Capture the cell that displays the provided text and extract its [X, Y] central coordinate. 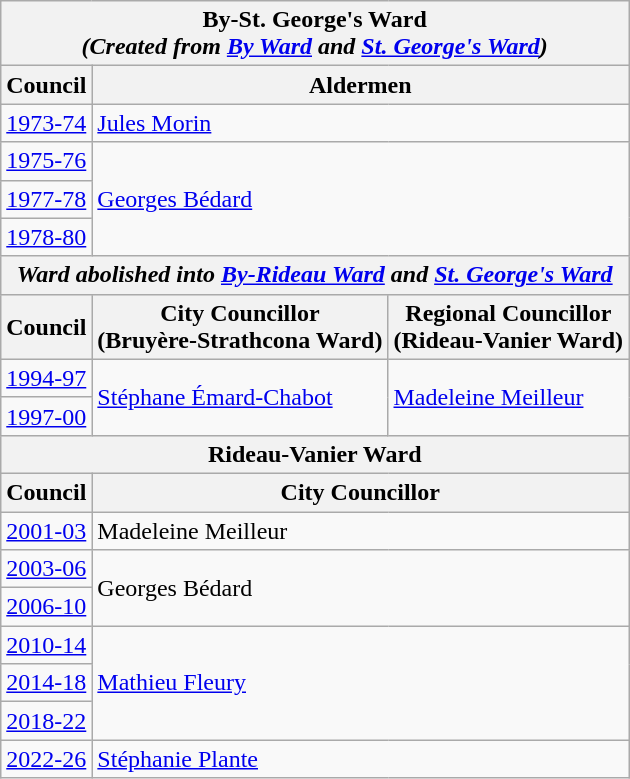
2010-14 [46, 645]
Stéphane Émard-Chabot [240, 397]
Jules Morin [360, 123]
City Councillor (Bruyère-Strathcona Ward) [240, 326]
Stéphanie Plante [360, 759]
2003-06 [46, 569]
Mathieu Fleury [360, 683]
2006-10 [46, 607]
1978-80 [46, 237]
1997-00 [46, 416]
2018-22 [46, 721]
Rideau-Vanier Ward [315, 454]
2001-03 [46, 531]
2022-26 [46, 759]
Aldermen [360, 85]
1994-97 [46, 378]
City Councillor [360, 492]
1973-74 [46, 123]
2014-18 [46, 683]
Ward abolished into By-Rideau Ward and St. George's Ward [315, 275]
By-St. George's Ward (Created from By Ward and St. George's Ward) [315, 34]
1975-76 [46, 161]
Regional Councillor (Rideau-Vanier Ward) [508, 326]
1977-78 [46, 199]
